Determine the (X, Y) coordinate at the center of the cell enclosing the given text.  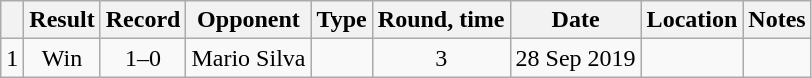
Win (62, 58)
Location (692, 20)
Round, time (441, 20)
Opponent (248, 20)
28 Sep 2019 (576, 58)
1 (12, 58)
3 (441, 58)
Mario Silva (248, 58)
Notes (777, 20)
Date (576, 20)
Type (342, 20)
1–0 (143, 58)
Result (62, 20)
Record (143, 20)
